Identify which cell holds the provided text, then report its (X, Y) central coordinate. 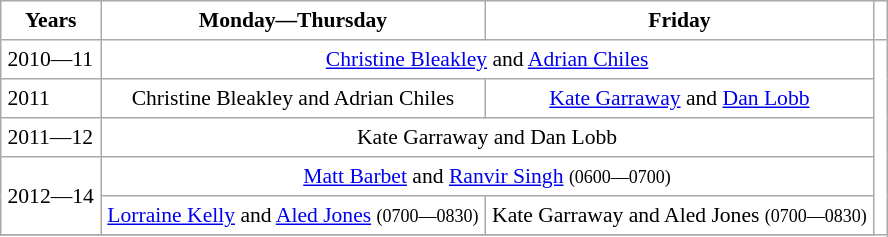
Lorraine Kelly and Aled Jones (0700—0830) (294, 216)
2012—14 (51, 196)
Years (51, 20)
Monday—Thursday (294, 20)
2010—11 (51, 60)
2011—12 (51, 138)
2011 (51, 98)
Friday (679, 20)
Matt Barbet and Ranvir Singh (0600—0700) (488, 176)
Kate Garraway and Aled Jones (0700—0830) (679, 216)
